Return (x, y) of the center of cell containing provided text 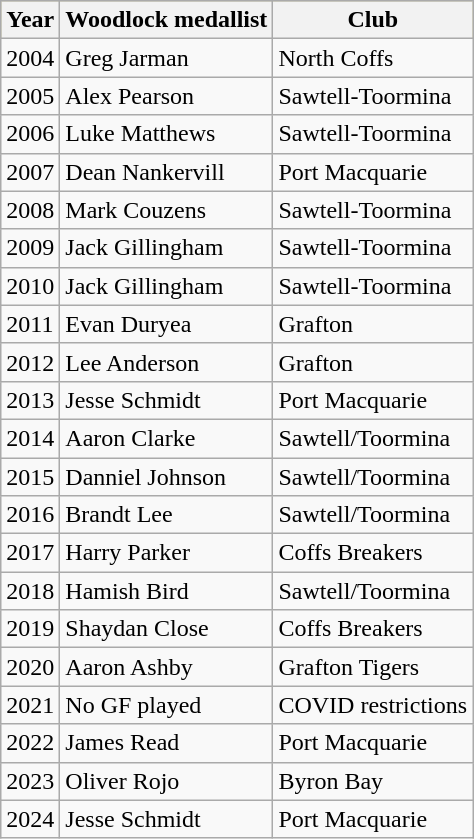
Lee Anderson (166, 362)
Brandt Lee (166, 515)
2008 (30, 210)
Aaron Clarke (166, 438)
2018 (30, 591)
Dean Nankervill (166, 172)
2014 (30, 438)
Shaydan Close (166, 629)
2007 (30, 172)
2021 (30, 705)
2022 (30, 743)
Year (30, 20)
Alex Pearson (166, 96)
Club (373, 20)
2010 (30, 286)
2004 (30, 58)
2023 (30, 781)
James Read (166, 743)
2013 (30, 400)
Grafton Tigers (373, 667)
Luke Matthews (166, 134)
Harry Parker (166, 553)
2020 (30, 667)
Danniel Johnson (166, 477)
2012 (30, 362)
2015 (30, 477)
Woodlock medallist (166, 20)
2019 (30, 629)
2017 (30, 553)
2006 (30, 134)
Mark Couzens (166, 210)
2005 (30, 96)
Evan Duryea (166, 324)
North Coffs (373, 58)
Aaron Ashby (166, 667)
Oliver Rojo (166, 781)
Byron Bay (373, 781)
Hamish Bird (166, 591)
Greg Jarman (166, 58)
COVID restrictions (373, 705)
2016 (30, 515)
No GF played (166, 705)
2024 (30, 819)
2011 (30, 324)
2009 (30, 248)
